From the cell containing the given text, extract its center point as (x, y) coordinate. 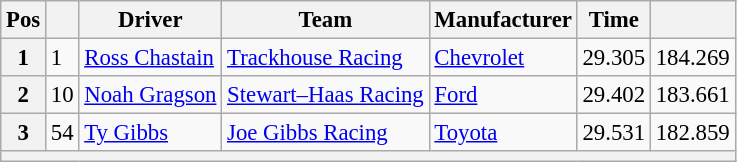
29.402 (614, 95)
Manufacturer (503, 20)
Trackhouse Racing (326, 58)
10 (62, 95)
Stewart–Haas Racing (326, 95)
3 (24, 133)
Chevrolet (503, 58)
29.531 (614, 133)
Ford (503, 95)
Driver (150, 20)
Time (614, 20)
Ty Gibbs (150, 133)
184.269 (692, 58)
Ross Chastain (150, 58)
54 (62, 133)
Noah Gragson (150, 95)
29.305 (614, 58)
2 (24, 95)
Joe Gibbs Racing (326, 133)
Toyota (503, 133)
Pos (24, 20)
Team (326, 20)
183.661 (692, 95)
182.859 (692, 133)
